Find where the given text appears and provide that cell's center as [X, Y] coordinate. 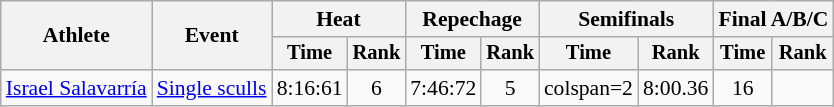
colspan=2 [588, 88]
Single sculls [212, 88]
Israel Salavarría [76, 88]
5 [510, 88]
Repechage [472, 19]
16 [742, 88]
Athlete [76, 36]
8:00.36 [676, 88]
Heat [339, 19]
7:46:72 [443, 88]
Final A/B/C [773, 19]
6 [377, 88]
Event [212, 36]
Semifinals [626, 19]
8:16:61 [310, 88]
